Extract the (x, y) coordinate from the center of the cell holding the provided text.  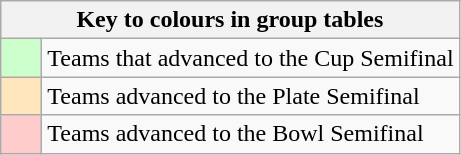
Key to colours in group tables (230, 20)
Teams advanced to the Plate Semifinal (250, 96)
Teams that advanced to the Cup Semifinal (250, 58)
Teams advanced to the Bowl Semifinal (250, 134)
